Return the [X, Y] coordinate for the center point of the cell that contains the specified text.  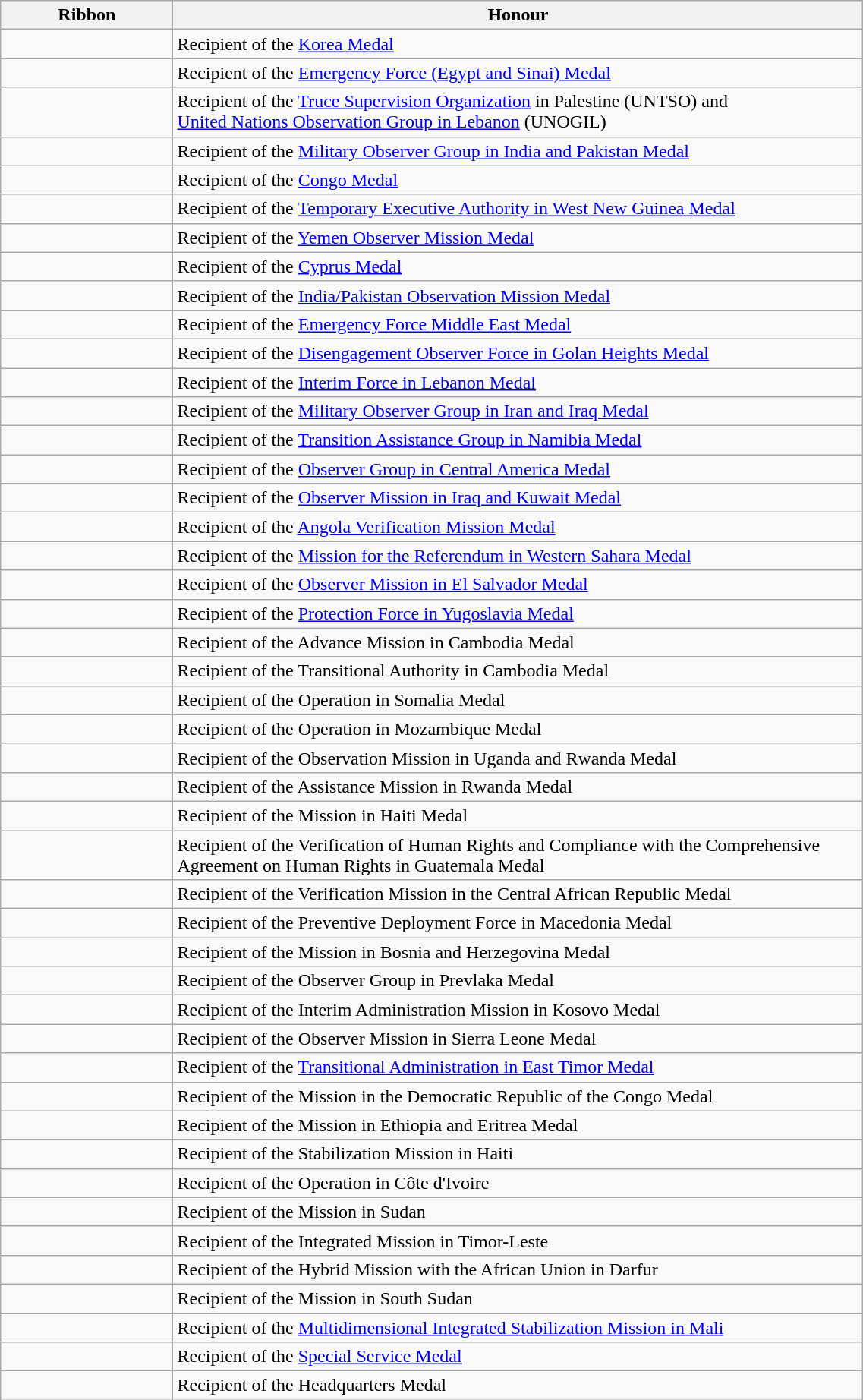
Recipient of the Mission in Ethiopia and Eritrea Medal [518, 1125]
Recipient of the Preventive Deployment Force in Macedonia Medal [518, 923]
Recipient of the Stabilization Mission in Haiti [518, 1154]
Recipient of the Congo Medal [518, 180]
Recipient of the Emergency Force Middle East Medal [518, 324]
Recipient of the Operation in Mozambique Medal [518, 729]
Recipient of the Mission in South Sudan [518, 1298]
Recipient of the Observer Group in Central America Medal [518, 469]
Recipient of the Mission in Haiti Medal [518, 815]
Recipient of the Observer Group in Prevlaka Medal [518, 981]
Recipient of the Mission for the Referendum in Western Sahara Medal [518, 556]
Recipient of the Temporary Executive Authority in West New Guinea Medal [518, 209]
Recipient of the Observer Mission in Sierra Leone Medal [518, 1039]
Honour [518, 15]
Recipient of the Angola Verification Mission Medal [518, 527]
Recipient of the Headquarters Medal [518, 1386]
Recipient of the Operation in Somalia Medal [518, 700]
Recipient of the Integrated Mission in Timor-Leste [518, 1241]
Recipient of the Verification Mission in the Central African Republic Medal [518, 894]
Recipient of the Interim Force in Lebanon Medal [518, 382]
Recipient of the Truce Supervision Organization in Palestine (UNTSO) andUnited Nations Observation Group in Lebanon (UNOGIL) [518, 112]
Recipient of the Mission in Bosnia and Herzegovina Medal [518, 952]
Recipient of the India/Pakistan Observation Mission Medal [518, 295]
Recipient of the Hybrid Mission with the African Union in Darfur [518, 1269]
Recipient of the Transitional Authority in Cambodia Medal [518, 671]
Recipient of the Emergency Force (Egypt and Sinai) Medal [518, 73]
Recipient of the Operation in Côte d'Ivoire [518, 1183]
Recipient of the Protection Force in Yugoslavia Medal [518, 613]
Ribbon [87, 15]
Recipient of the Observation Mission in Uganda and Rwanda Medal [518, 758]
Recipient of the Mission in Sudan [518, 1212]
Recipient of the Military Observer Group in Iran and Iraq Medal [518, 411]
Recipient of the Transitional Administration in East Timor Medal [518, 1067]
Recipient of the Cyprus Medal [518, 266]
Recipient of the Disengagement Observer Force in Golan Heights Medal [518, 353]
Recipient of the Advance Mission in Cambodia Medal [518, 642]
Recipient of the Observer Mission in Iraq and Kuwait Medal [518, 498]
Recipient of the Korea Medal [518, 44]
Recipient of the Multidimensional Integrated Stabilization Mission in Mali [518, 1328]
Recipient of the Interim Administration Mission in Kosovo Medal [518, 1010]
Recipient of the Yemen Observer Mission Medal [518, 238]
Recipient of the Verification of Human Rights and Compliance with the Comprehensive Agreement on Human Rights in Guatemala Medal [518, 855]
Recipient of the Assistance Mission in Rwanda Medal [518, 787]
Recipient of the Observer Mission in El Salvador Medal [518, 585]
Recipient of the Mission in the Democratic Republic of the Congo Medal [518, 1096]
Recipient of the Military Observer Group in India and Pakistan Medal [518, 151]
Recipient of the Transition Assistance Group in Namibia Medal [518, 440]
Recipient of the Special Service Medal [518, 1357]
